Identify which cell holds the provided text, then report its (x, y) central coordinate. 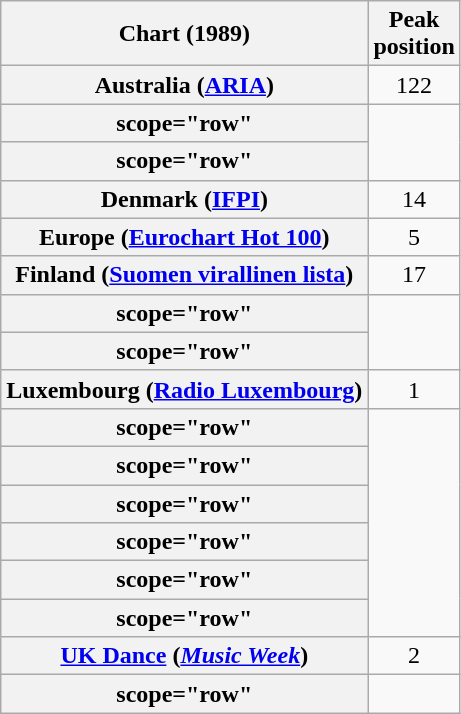
2 (414, 656)
Denmark (IFPI) (184, 199)
5 (414, 237)
Luxembourg (Radio Luxembourg) (184, 389)
14 (414, 199)
Peakposition (414, 34)
Finland (Suomen virallinen lista) (184, 275)
UK Dance (Music Week) (184, 656)
122 (414, 85)
Europe (Eurochart Hot 100) (184, 237)
Chart (1989) (184, 34)
Australia (ARIA) (184, 85)
17 (414, 275)
1 (414, 389)
